Return [x, y] of the center of cell containing provided text 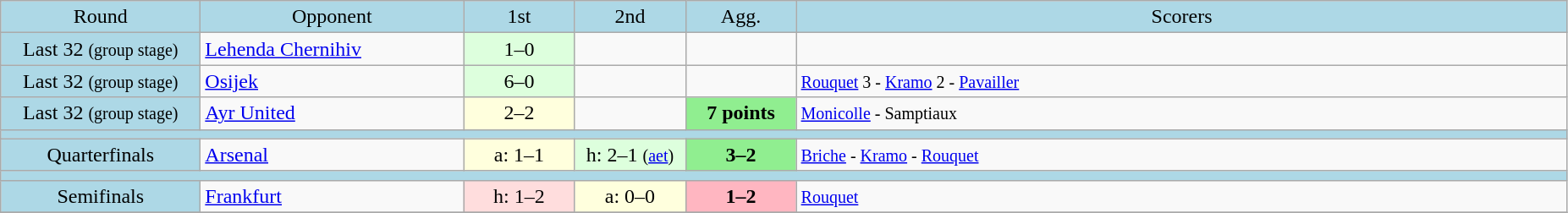
Rouquet 3 - Kramo 2 - Pavailler [1181, 81]
h: 1–2 [520, 196]
Arsenal [332, 155]
Quarterfinals [101, 155]
3–2 [741, 155]
Rouquet [1181, 196]
Scorers [1181, 17]
1st [520, 17]
2–2 [520, 113]
Ayr United [332, 113]
Opponent [332, 17]
a: 0–0 [630, 196]
Briche - Kramo - Rouquet [1181, 155]
Round [101, 17]
6–0 [520, 81]
Frankfurt [332, 196]
Agg. [741, 17]
1–2 [741, 196]
Monicolle - Samptiaux [1181, 113]
Osijek [332, 81]
7 points [741, 113]
Semifinals [101, 196]
Lehenda Chernihiv [332, 49]
a: 1–1 [520, 155]
1–0 [520, 49]
2nd [630, 17]
h: 2–1 (aet) [630, 155]
